Provide the [x, y] coordinate of the cell's center where the given text is located.  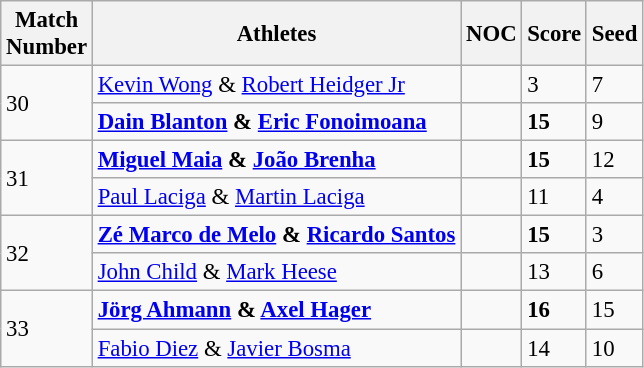
Miguel Maia & João Brenha [276, 160]
33 [47, 328]
16 [554, 310]
Fabio Diez & Javier Bosma [276, 348]
Paul Laciga & Martin Laciga [276, 197]
7 [614, 85]
10 [614, 348]
Dain Blanton & Eric Fonoimoana [276, 122]
4 [614, 197]
30 [47, 104]
Athletes [276, 34]
Match Number [47, 34]
Kevin Wong & Robert Heidger Jr [276, 85]
6 [614, 273]
31 [47, 178]
Score [554, 34]
13 [554, 273]
John Child & Mark Heese [276, 273]
32 [47, 254]
12 [614, 160]
Seed [614, 34]
9 [614, 122]
Zé Marco de Melo & Ricardo Santos [276, 235]
14 [554, 348]
11 [554, 197]
NOC [492, 34]
Jörg Ahmann & Axel Hager [276, 310]
